From the cell containing the given text, extract its center point as [x, y] coordinate. 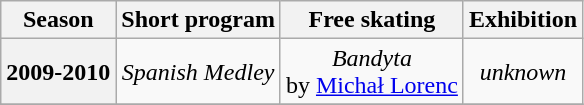
2009-2010 [58, 72]
Free skating [372, 20]
Season [58, 20]
Short program [198, 20]
unknown [522, 72]
Spanish Medley [198, 72]
Bandytaby Michał Lorenc [372, 72]
Exhibition [522, 20]
